Determine the [x, y] coordinate at the center of the cell enclosing the given text.  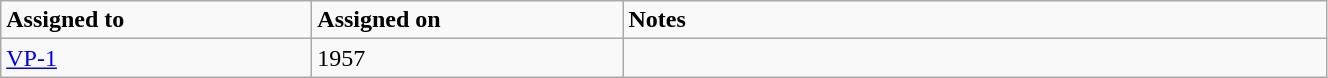
1957 [468, 58]
Assigned to [156, 20]
Assigned on [468, 20]
VP-1 [156, 58]
Notes [975, 20]
